Detect which cell encompasses the target text, then output its [x, y] center coordinate. 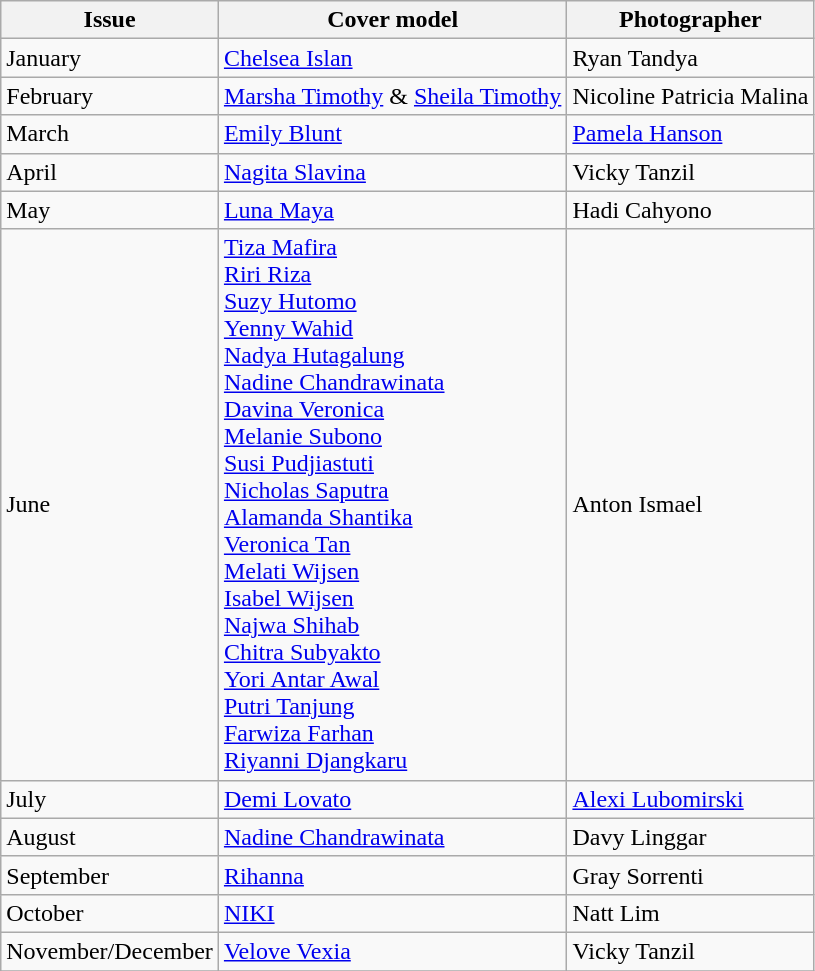
Photographer [690, 20]
Marsha Timothy & Sheila Timothy [392, 96]
Nadine Chandrawinata [392, 837]
July [110, 799]
Nicoline Patricia Malina [690, 96]
Ryan Tandya [690, 58]
Luna Maya [392, 210]
Chelsea Islan [392, 58]
April [110, 172]
Davy Linggar [690, 837]
Nagita Slavina [392, 172]
October [110, 913]
February [110, 96]
Rihanna [392, 875]
November/December [110, 951]
May [110, 210]
Velove Vexia [392, 951]
Alexi Lubomirski [690, 799]
March [110, 134]
Anton Ismael [690, 504]
September [110, 875]
Demi Lovato [392, 799]
Hadi Cahyono [690, 210]
Gray Sorrenti [690, 875]
Emily Blunt [392, 134]
August [110, 837]
June [110, 504]
Issue [110, 20]
January [110, 58]
NIKI [392, 913]
Natt Lim [690, 913]
Cover model [392, 20]
Pamela Hanson [690, 134]
